Locate the cell with the specified text and output its (X, Y) center coordinate. 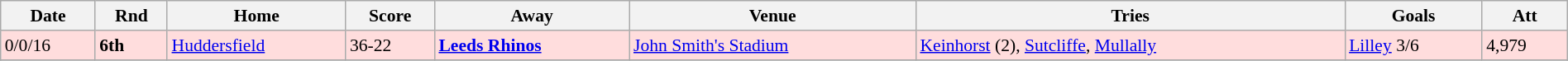
0/0/16 (48, 45)
Goals (1413, 16)
Home (256, 16)
6th (131, 45)
John Smith's Stadium (772, 45)
Leeds Rhinos (532, 45)
Rnd (131, 16)
Lilley 3/6 (1413, 45)
Date (48, 16)
Huddersfield (256, 45)
Score (390, 16)
Keinhorst (2), Sutcliffe, Mullally (1130, 45)
Tries (1130, 16)
Venue (772, 16)
4,979 (1525, 45)
36-22 (390, 45)
Att (1525, 16)
Away (532, 16)
